Pinpoint the cell where the given text exists, returning its (X, Y) midpoint coordinate. 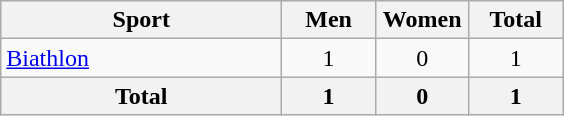
Sport (142, 20)
Men (329, 20)
Women (422, 20)
Biathlon (142, 58)
